Determine the (x, y) coordinate at the center of the cell enclosing the given text.  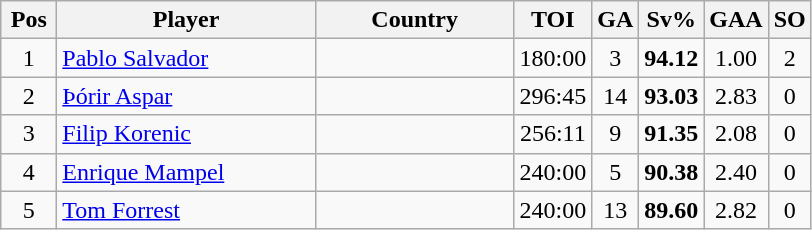
Pos (29, 20)
89.60 (672, 210)
2.40 (736, 172)
296:45 (553, 96)
Pablo Salvador (186, 58)
GA (616, 20)
Tom Forrest (186, 210)
90.38 (672, 172)
94.12 (672, 58)
13 (616, 210)
1.00 (736, 58)
Þórir Aspar (186, 96)
GAA (736, 20)
Filip Korenic (186, 134)
2.08 (736, 134)
93.03 (672, 96)
TOI (553, 20)
SO (790, 20)
180:00 (553, 58)
Country (414, 20)
91.35 (672, 134)
2.83 (736, 96)
256:11 (553, 134)
2.82 (736, 210)
14 (616, 96)
1 (29, 58)
Sv% (672, 20)
Enrique Mampel (186, 172)
9 (616, 134)
Player (186, 20)
4 (29, 172)
